Detect which cell encompasses the target text, then output its (x, y) center coordinate. 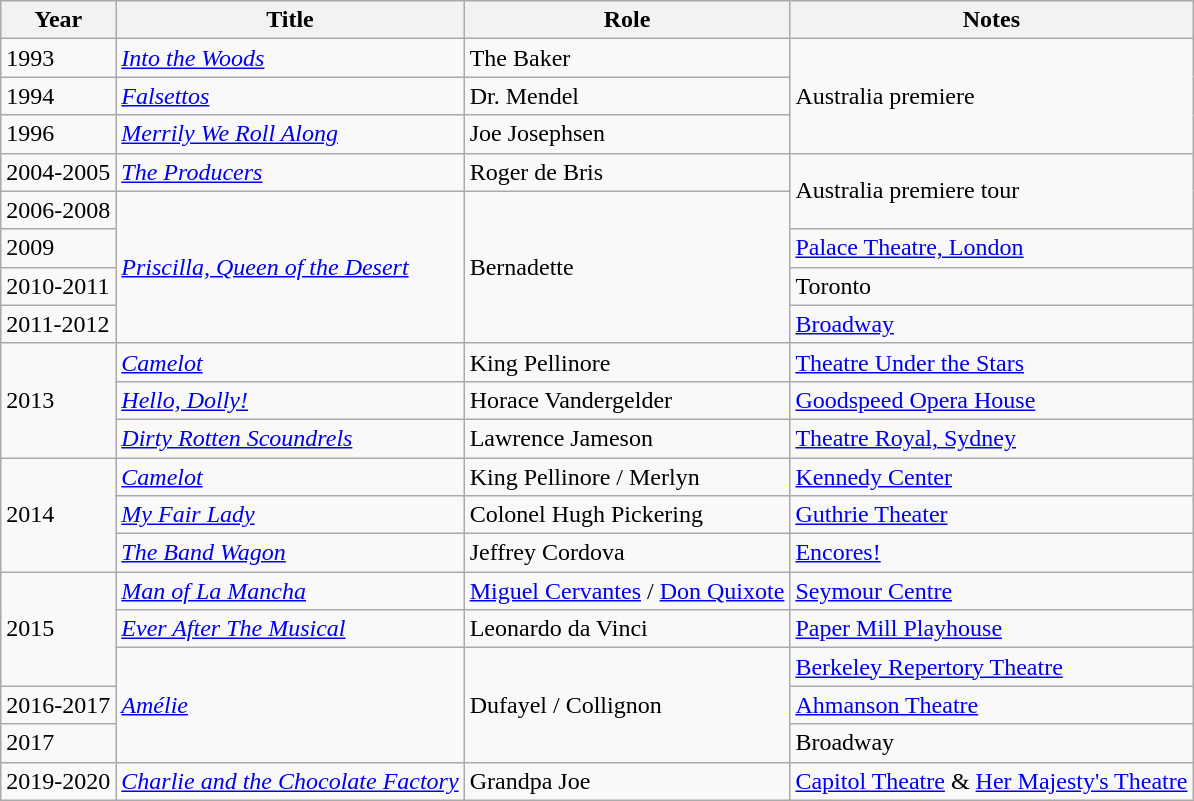
Man of La Mancha (290, 591)
Dirty Rotten Scoundrels (290, 438)
Leonardo da Vinci (627, 629)
Capitol Theatre & Her Majesty's Theatre (992, 781)
2009 (58, 248)
2019-2020 (58, 781)
1996 (58, 134)
Notes (992, 20)
2011-2012 (58, 324)
King Pellinore / Merlyn (627, 477)
Encores! (992, 553)
Jeffrey Cordova (627, 553)
2010-2011 (58, 286)
Theatre Royal, Sydney (992, 438)
King Pellinore (627, 362)
2014 (58, 515)
Role (627, 20)
Palace Theatre, London (992, 248)
Joe Josephsen (627, 134)
Kennedy Center (992, 477)
2006-2008 (58, 210)
Into the Woods (290, 58)
Toronto (992, 286)
Goodspeed Opera House (992, 400)
Title (290, 20)
Dufayel / Collignon (627, 705)
Ahmanson Theatre (992, 705)
Charlie and the Chocolate Factory (290, 781)
Australia premiere (992, 96)
The Baker (627, 58)
Guthrie Theater (992, 515)
Colonel Hugh Pickering (627, 515)
Paper Mill Playhouse (992, 629)
Merrily We Roll Along (290, 134)
Seymour Centre (992, 591)
2004-2005 (58, 172)
Amélie (290, 705)
Lawrence Jameson (627, 438)
Bernadette (627, 267)
2016-2017 (58, 705)
Grandpa Joe (627, 781)
My Fair Lady (290, 515)
The Band Wagon (290, 553)
Hello, Dolly! (290, 400)
Theatre Under the Stars (992, 362)
Priscilla, Queen of the Desert (290, 267)
Roger de Bris (627, 172)
2013 (58, 400)
Falsettos (290, 96)
1994 (58, 96)
2015 (58, 629)
Dr. Mendel (627, 96)
Horace Vandergelder (627, 400)
Australia premiere tour (992, 191)
Miguel Cervantes / Don Quixote (627, 591)
1993 (58, 58)
Berkeley Repertory Theatre (992, 667)
2017 (58, 743)
The Producers (290, 172)
Year (58, 20)
Ever After The Musical (290, 629)
